Identify which cell holds the provided text, then report its [X, Y] central coordinate. 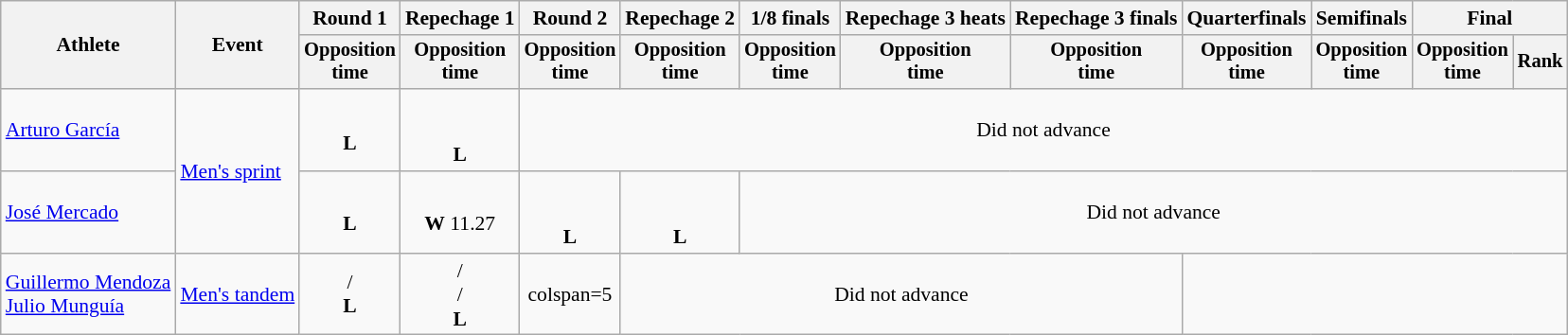
Athlete [89, 45]
Final [1489, 18]
Rank [1541, 62]
Men's sprint [237, 170]
Round 2 [570, 18]
1/8 finals [790, 18]
Repechage 3 finals [1096, 18]
Round 1 [350, 18]
Quarterfinals [1247, 18]
Arturo García [89, 131]
Semifinals [1362, 18]
Repechage 3 heats [926, 18]
José Mercado [89, 212]
Repechage 2 [680, 18]
Repechage 1 [460, 18]
W 11.27 [460, 212]
Event [237, 45]
